From the cell containing the given text, extract its center point as (x, y) coordinate. 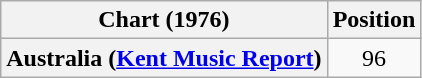
Position (374, 20)
Australia (Kent Music Report) (164, 58)
Chart (1976) (164, 20)
96 (374, 58)
